Scan for the cell matching the given text and deliver its (X, Y) coordinate at center. 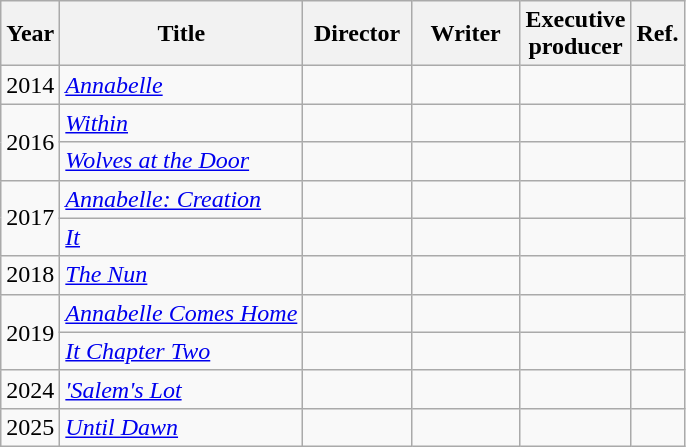
Annabelle Comes Home (182, 313)
2016 (30, 142)
Annabelle (182, 85)
Year (30, 34)
Ref. (658, 34)
'Salem's Lot (182, 389)
Title (182, 34)
2024 (30, 389)
Executiveproducer (576, 34)
Writer (466, 34)
Director (358, 34)
Within (182, 123)
Annabelle: Creation (182, 199)
It (182, 237)
Until Dawn (182, 427)
The Nun (182, 275)
2019 (30, 332)
Wolves at the Door (182, 161)
2025 (30, 427)
2017 (30, 218)
2014 (30, 85)
2018 (30, 275)
It Chapter Two (182, 351)
